Find where the given text appears and provide that cell's center as (X, Y) coordinate. 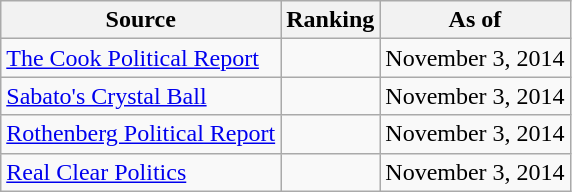
Real Clear Politics (141, 172)
The Cook Political Report (141, 58)
As of (475, 20)
Rothenberg Political Report (141, 134)
Ranking (330, 20)
Sabato's Crystal Ball (141, 96)
Source (141, 20)
